Find where the given text appears and provide that cell's center as [X, Y] coordinate. 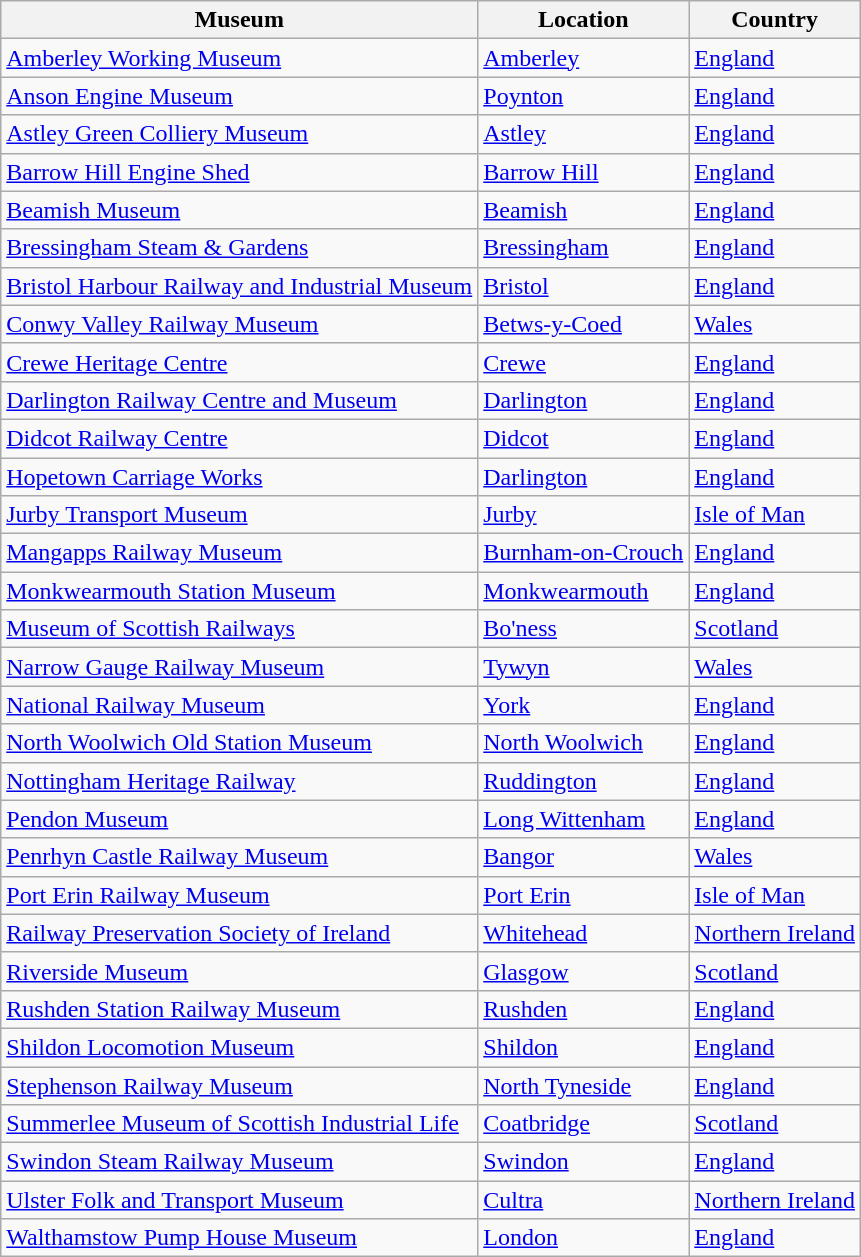
Narrow Gauge Railway Museum [240, 667]
Nottingham Heritage Railway [240, 781]
Bo'ness [584, 629]
Monkwearmouth [584, 591]
Darlington Railway Centre and Museum [240, 400]
Cultra [584, 1200]
Astley Green Colliery Museum [240, 134]
Tywyn [584, 667]
Museum of Scottish Railways [240, 629]
Stephenson Railway Museum [240, 1085]
Ruddington [584, 781]
Beamish [584, 210]
Barrow Hill [584, 172]
Museum [240, 20]
Shildon Locomotion Museum [240, 1047]
Port Erin [584, 895]
Shildon [584, 1047]
Jurby [584, 515]
Bressingham [584, 248]
Ulster Folk and Transport Museum [240, 1200]
Beamish Museum [240, 210]
Anson Engine Museum [240, 96]
Barrow Hill Engine Shed [240, 172]
Port Erin Railway Museum [240, 895]
Long Wittenham [584, 819]
Swindon [584, 1162]
Riverside Museum [240, 971]
Bangor [584, 857]
North Woolwich Old Station Museum [240, 743]
National Railway Museum [240, 705]
Amberley Working Museum [240, 58]
Whitehead [584, 933]
Rushden Station Railway Museum [240, 1009]
Glasgow [584, 971]
Bressingham Steam & Gardens [240, 248]
Rushden [584, 1009]
Monkwearmouth Station Museum [240, 591]
Poynton [584, 96]
Crewe Heritage Centre [240, 362]
Betws-y-Coed [584, 324]
Mangapps Railway Museum [240, 553]
Penrhyn Castle Railway Museum [240, 857]
Didcot [584, 438]
Hopetown Carriage Works [240, 477]
Astley [584, 134]
Amberley [584, 58]
Summerlee Museum of Scottish Industrial Life [240, 1124]
Bristol Harbour Railway and Industrial Museum [240, 286]
Railway Preservation Society of Ireland [240, 933]
North Tyneside [584, 1085]
Country [775, 20]
Didcot Railway Centre [240, 438]
Pendon Museum [240, 819]
London [584, 1238]
North Woolwich [584, 743]
Jurby Transport Museum [240, 515]
Swindon Steam Railway Museum [240, 1162]
Coatbridge [584, 1124]
Burnham-on-Crouch [584, 553]
Bristol [584, 286]
Location [584, 20]
Conwy Valley Railway Museum [240, 324]
York [584, 705]
Walthamstow Pump House Museum [240, 1238]
Crewe [584, 362]
